Capture the cell that displays the provided text and extract its (x, y) central coordinate. 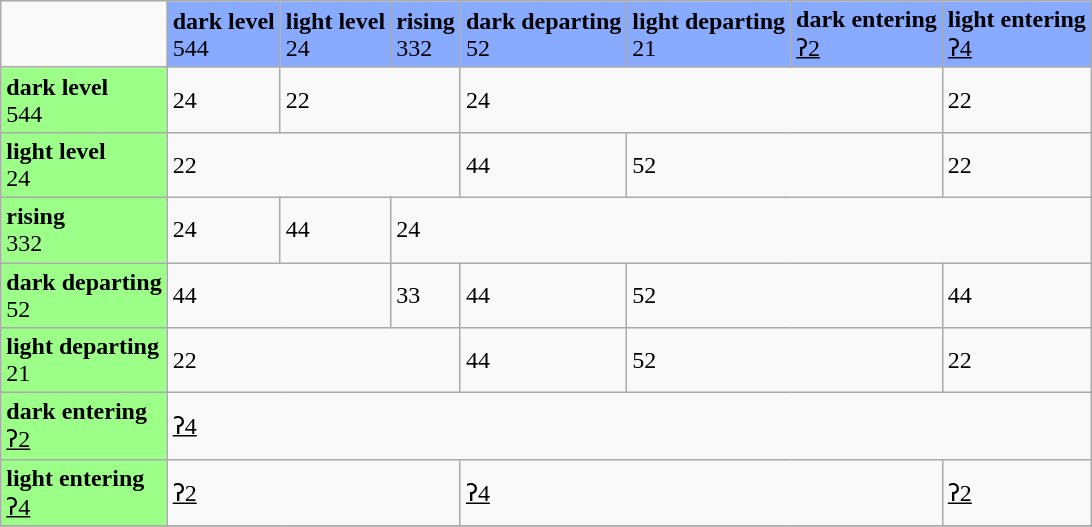
33 (426, 294)
